Output the [X, Y] coordinate of the center of the cell containing the given text.  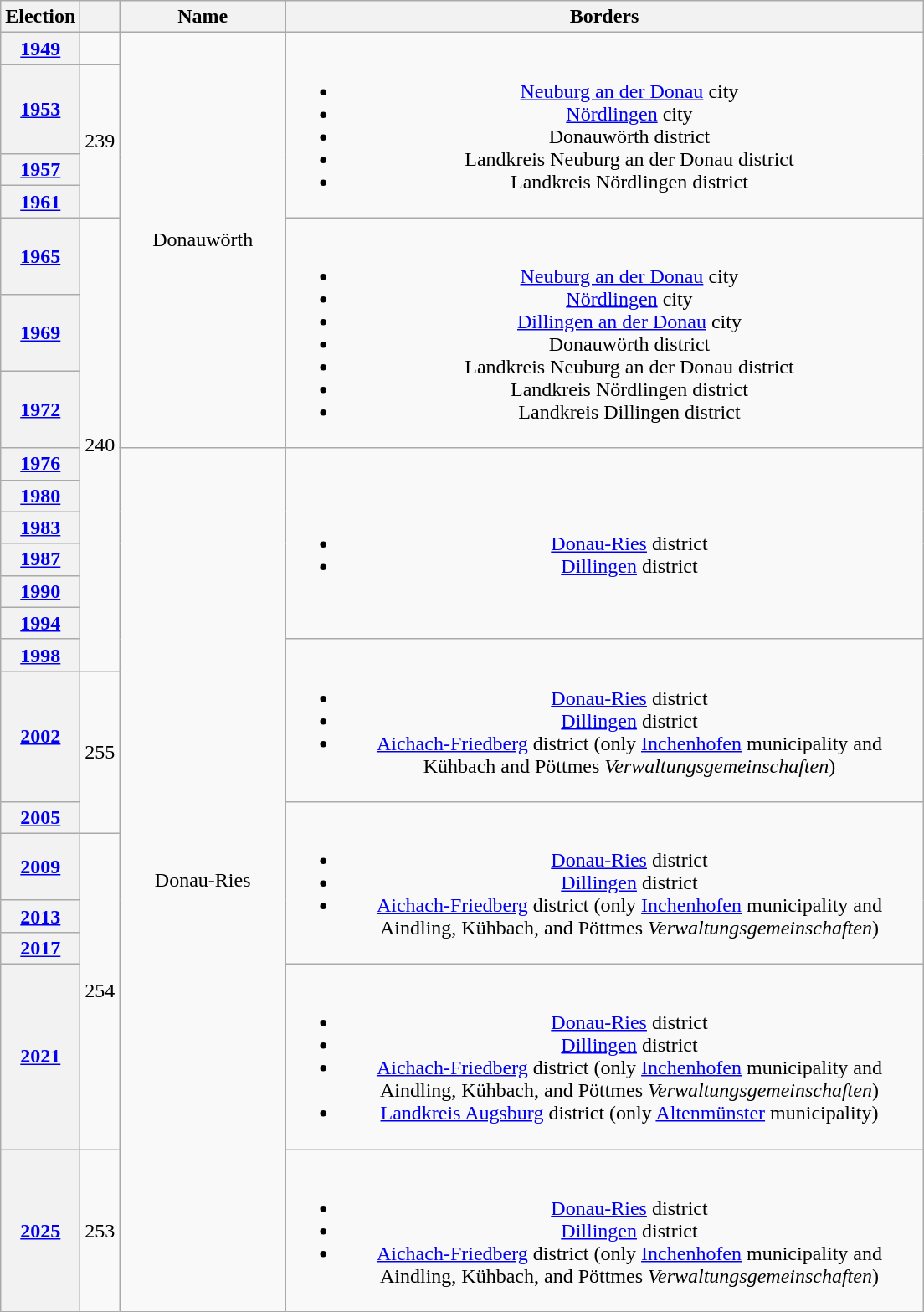
1994 [40, 623]
2009 [40, 867]
Borders [604, 17]
2017 [40, 948]
255 [100, 752]
Donauwörth [203, 240]
1961 [40, 202]
254 [100, 991]
Neuburg an der Donau cityNördlingen cityDonauwörth districtLandkreis Neuburg an der Donau districtLandkreis Nördlingen district [604, 126]
1949 [40, 49]
2025 [40, 1230]
1983 [40, 527]
Donau-Ries [203, 880]
1969 [40, 333]
Name [203, 17]
1965 [40, 256]
1987 [40, 559]
2002 [40, 736]
239 [100, 141]
1976 [40, 464]
253 [100, 1230]
Donau-Ries districtDillingen districtAichach-Friedberg district (only Inchenhofen municipality and Kühbach and Pöttmes Verwaltungsgemeinschaften) [604, 720]
1972 [40, 409]
1998 [40, 655]
Donau-Ries districtDillingen district [604, 543]
1953 [40, 109]
Election [40, 17]
1990 [40, 591]
2021 [40, 1057]
1980 [40, 496]
240 [100, 445]
2005 [40, 817]
2013 [40, 916]
1957 [40, 170]
